Identify which cell holds the provided text, then report its [X, Y] central coordinate. 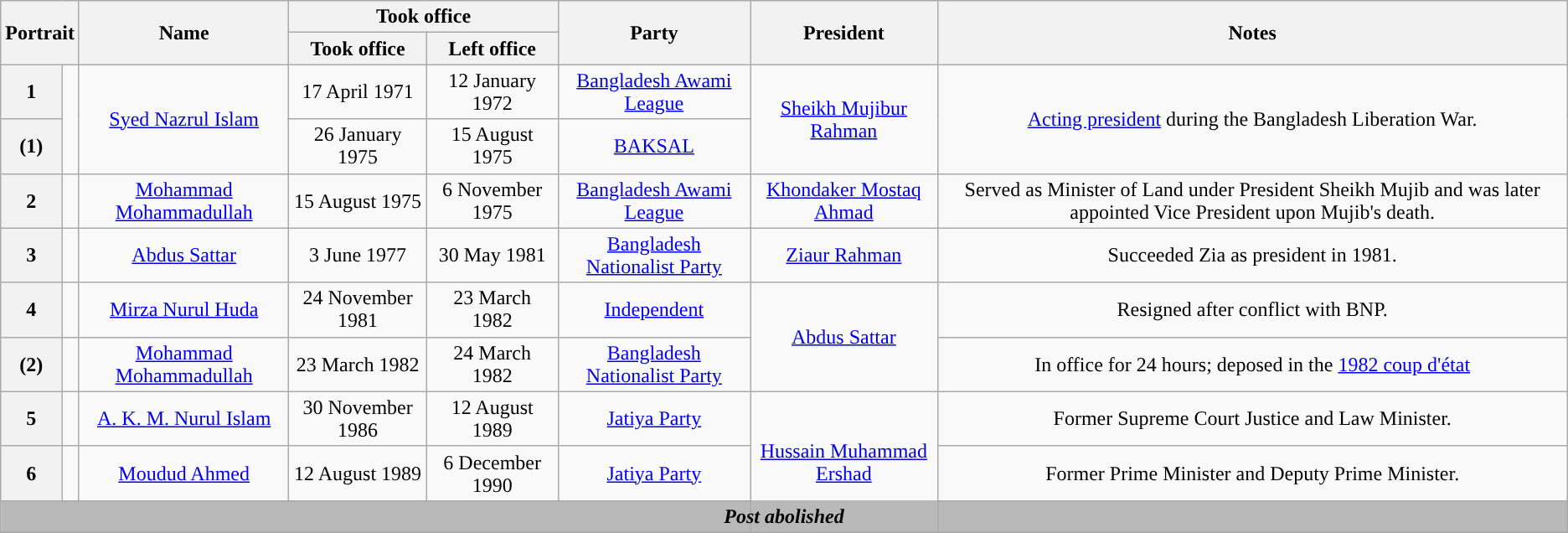
Sheikh Mujibur Rahman [844, 119]
Post abolished [784, 516]
Succeeded Zia as president in 1981. [1252, 255]
12 January 1972 [493, 92]
(2) [32, 364]
1 [32, 92]
Hussain Muhammad Ershad [844, 462]
Former Prime Minister and Deputy Prime Minister. [1252, 473]
Former Supreme Court Justice and Law Minister. [1252, 419]
Mirza Nurul Huda [183, 310]
Moudud Ahmed [183, 473]
6 November 1975 [493, 201]
17 April 1971 [358, 92]
4 [32, 310]
Khondaker Mostaq Ahmad [844, 201]
5 [32, 419]
(1) [32, 146]
A. K. M. Nurul Islam [183, 419]
24 March 1982 [493, 364]
Portrait [40, 33]
Served as Minister of Land under President Sheikh Mujib and was later appointed Vice President upon Mujib's death. [1252, 201]
30 May 1981 [493, 255]
Notes [1252, 33]
Independent [653, 310]
Left office [493, 49]
President [844, 33]
30 November 1986 [358, 419]
BAKSAL [653, 146]
3 June 1977 [358, 255]
Party [653, 33]
Syed Nazrul Islam [183, 119]
6 December 1990 [493, 473]
Name [183, 33]
6 [32, 473]
3 [32, 255]
26 January 1975 [358, 146]
24 November 1981 [358, 310]
Acting president during the Bangladesh Liberation War. [1252, 119]
2 [32, 201]
Ziaur Rahman [844, 255]
Resigned after conflict with BNP. [1252, 310]
In office for 24 hours; deposed in the 1982 coup d'état [1252, 364]
